Pinpoint the cell where the given text exists, returning its (x, y) midpoint coordinate. 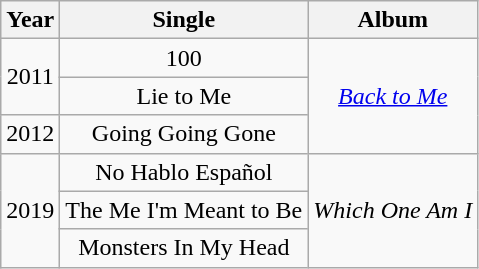
Monsters In My Head (184, 248)
2012 (30, 134)
Single (184, 20)
Back to Me (393, 96)
Lie to Me (184, 96)
100 (184, 58)
Going Going Gone (184, 134)
2019 (30, 210)
2011 (30, 77)
Which One Am I (393, 210)
No Hablo Español (184, 172)
Album (393, 20)
The Me I'm Meant to Be (184, 210)
Year (30, 20)
